Return the (X, Y) coordinate for the center point of the cell that contains the specified text.  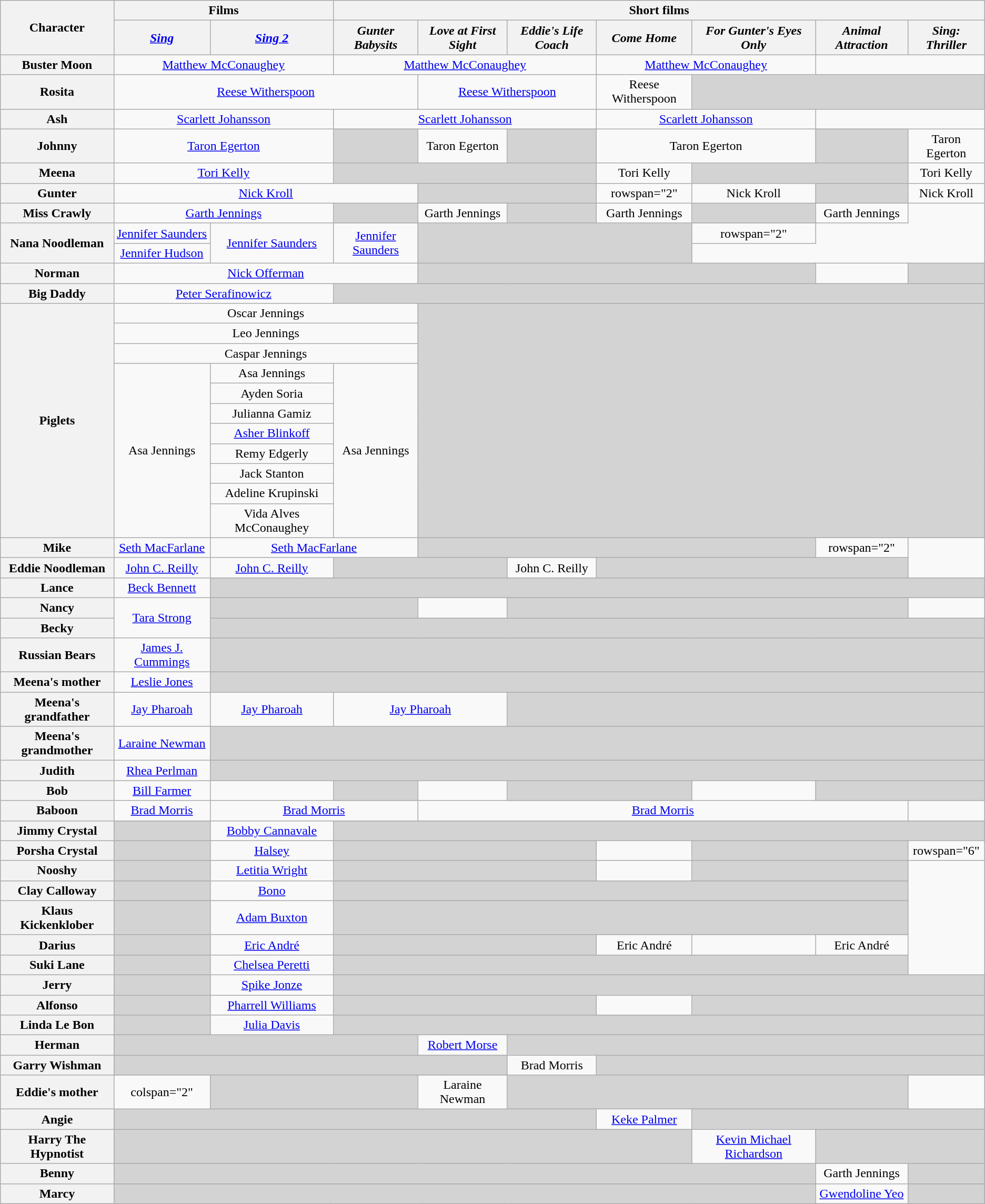
rowspan="6" (946, 851)
Animal Attraction (862, 38)
Leo Jennings (266, 333)
Julia Davis (272, 1025)
Meena (57, 173)
Come Home (644, 38)
Leslie Jones (162, 682)
Pharrell Williams (272, 1005)
Jimmy Crystal (57, 831)
Marcy (57, 1193)
Herman (57, 1045)
Suki Lane (57, 965)
Films (224, 11)
Spike Jonze (272, 985)
Klaus Kickenklober (57, 917)
Nancy (57, 608)
Caspar Jennings (266, 353)
Rhea Perlman (162, 771)
Angie (57, 1119)
Ash (57, 119)
Eddie's Life Coach (552, 38)
Asher Blinkoff (272, 433)
Julianna Gamiz (272, 413)
Gwendoline Yeo (862, 1193)
Garry Wishman (57, 1065)
Letitia Wright (272, 871)
Halsey (272, 851)
Chelsea Peretti (272, 965)
Johnny (57, 146)
Eddie Noodleman (57, 568)
Porsha Crystal (57, 851)
Nooshy (57, 871)
Lance (57, 588)
Gunter (57, 193)
Baboon (57, 811)
Alfonso (57, 1005)
Keke Palmer (644, 1119)
Love at First Sight (463, 38)
Remy Edgerly (272, 453)
Big Daddy (57, 293)
Bono (272, 891)
Judith (57, 771)
Bob (57, 791)
Jennifer Hudson (162, 253)
Nana Noodleman (57, 243)
Peter Serafinowicz (224, 293)
Benny (57, 1173)
Robert Morse (463, 1045)
Character (57, 27)
For Gunter's Eyes Only (753, 38)
Norman (57, 273)
colspan="2" (162, 1092)
Kevin Michael Richardson (753, 1147)
Piglets (57, 421)
Sing (162, 38)
Linda Le Bon (57, 1025)
Bill Farmer (162, 791)
Meena's grandfather (57, 709)
Becky (57, 628)
Clay Calloway (57, 891)
Sing 2 (272, 38)
Darius (57, 945)
Meena's mother (57, 682)
Oscar Jennings (266, 313)
Ayden Soria (272, 393)
Meena's grandmother (57, 744)
Russian Bears (57, 655)
Miss Crawly (57, 213)
Sing: Thriller (946, 38)
Eddie's mother (57, 1092)
Adam Buxton (272, 917)
Jerry (57, 985)
Gunter Babysits (376, 38)
Buster Moon (57, 65)
Harry The Hypnotist (57, 1147)
Rosita (57, 92)
Tara Strong (162, 618)
Jack Stanton (272, 473)
Vida Alves McConaughey (272, 521)
Nick Offerman (266, 273)
Bobby Cannavale (272, 831)
Beck Bennett (162, 588)
Adeline Krupinski (272, 493)
Short films (659, 11)
James J. Cummings (162, 655)
Mike (57, 548)
